Detect which cell encompasses the target text, then output its (x, y) center coordinate. 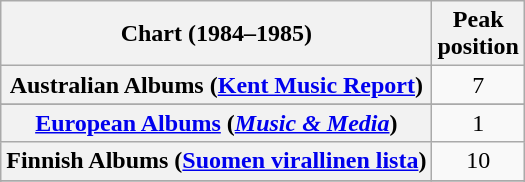
10 (478, 161)
Finnish Albums (Suomen virallinen lista) (216, 161)
European Albums (Music & Media) (216, 123)
Peakposition (478, 34)
1 (478, 123)
Australian Albums (Kent Music Report) (216, 85)
Chart (1984–1985) (216, 34)
7 (478, 85)
